Provide the (X, Y) coordinate of the cell's center where the given text is located.  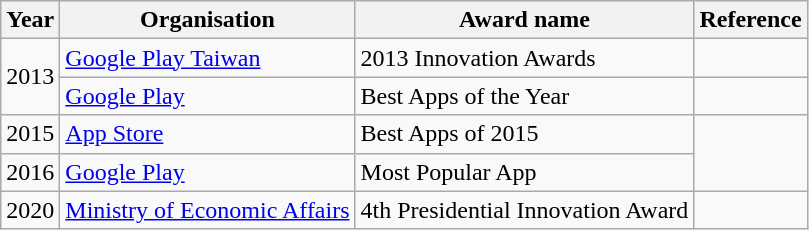
App Store (208, 134)
Best Apps of 2015 (524, 134)
Ministry of Economic Affairs (208, 210)
2016 (30, 172)
4th Presidential Innovation Award (524, 210)
Year (30, 20)
Best Apps of the Year (524, 96)
2020 (30, 210)
Organisation (208, 20)
Most Popular App (524, 172)
2015 (30, 134)
2013 (30, 77)
Award name (524, 20)
Reference (750, 20)
Google Play Taiwan (208, 58)
2013 Innovation Awards (524, 58)
